Return (X, Y) of the center of cell containing provided text 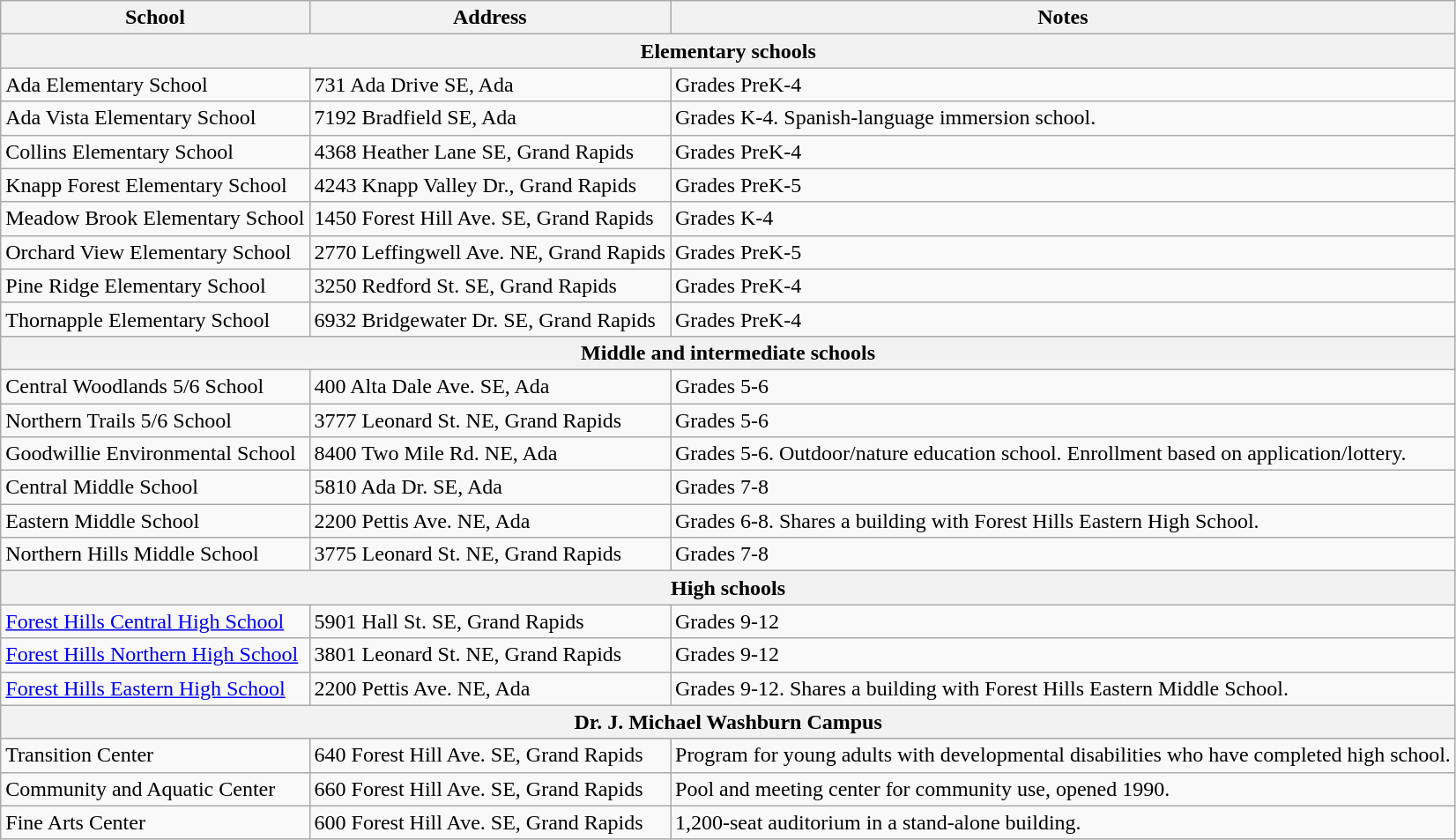
5810 Ada Dr. SE, Ada (490, 487)
Elementary schools (728, 51)
Pine Ridge Elementary School (155, 286)
School (155, 18)
Central Middle School (155, 487)
6932 Bridgewater Dr. SE, Grand Rapids (490, 319)
3777 Leonard St. NE, Grand Rapids (490, 420)
Ada Vista Elementary School (155, 118)
High schools (728, 588)
5901 Hall St. SE, Grand Rapids (490, 621)
3775 Leonard St. NE, Grand Rapids (490, 554)
Fine Arts Center (155, 822)
Northern Hills Middle School (155, 554)
Collins Elementary School (155, 152)
4243 Knapp Valley Dr., Grand Rapids (490, 185)
Grades 5-6. Outdoor/nature education school. Enrollment based on application/lottery. (1063, 454)
Grades 6-8. Shares a building with Forest Hills Eastern High School. (1063, 521)
Notes (1063, 18)
Forest Hills Eastern High School (155, 688)
Thornapple Elementary School (155, 319)
Knapp Forest Elementary School (155, 185)
Pool and meeting center for community use, opened 1990. (1063, 789)
Northern Trails 5/6 School (155, 420)
Community and Aquatic Center (155, 789)
4368 Heather Lane SE, Grand Rapids (490, 152)
2770 Leffingwell Ave. NE, Grand Rapids (490, 252)
Middle and intermediate schools (728, 353)
Forest Hills Northern High School (155, 655)
640 Forest Hill Ave. SE, Grand Rapids (490, 755)
Address (490, 18)
1450 Forest Hill Ave. SE, Grand Rapids (490, 219)
Eastern Middle School (155, 521)
660 Forest Hill Ave. SE, Grand Rapids (490, 789)
Grades K-4. Spanish-language immersion school. (1063, 118)
8400 Two Mile Rd. NE, Ada (490, 454)
Grades 9-12. Shares a building with Forest Hills Eastern Middle School. (1063, 688)
Transition Center (155, 755)
600 Forest Hill Ave. SE, Grand Rapids (490, 822)
Meadow Brook Elementary School (155, 219)
Dr. J. Michael Washburn Campus (728, 722)
Orchard View Elementary School (155, 252)
3801 Leonard St. NE, Grand Rapids (490, 655)
Goodwillie Environmental School (155, 454)
400 Alta Dale Ave. SE, Ada (490, 386)
731 Ada Drive SE, Ada (490, 85)
1,200-seat auditorium in a stand-alone building. (1063, 822)
3250 Redford St. SE, Grand Rapids (490, 286)
Program for young adults with developmental disabilities who have completed high school. (1063, 755)
Grades K-4 (1063, 219)
7192 Bradfield SE, Ada (490, 118)
Central Woodlands 5/6 School (155, 386)
Forest Hills Central High School (155, 621)
Ada Elementary School (155, 85)
